Return the [X, Y] coordinate for the center point of the cell that contains the specified text.  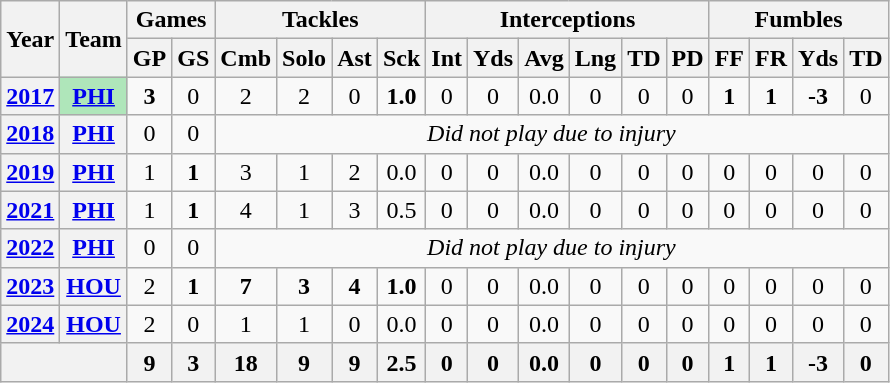
Tackles [320, 20]
FR [772, 58]
Avg [544, 58]
2022 [30, 248]
Int [447, 58]
GS [194, 58]
2019 [30, 172]
Sck [401, 58]
Fumbles [798, 20]
Solo [304, 58]
FF [729, 58]
2018 [30, 134]
2017 [30, 96]
Cmb [246, 58]
Games [170, 20]
2021 [30, 210]
2023 [30, 286]
Team [94, 39]
GP [149, 58]
2.5 [401, 362]
Lng [595, 58]
Ast [355, 58]
2024 [30, 324]
0.5 [401, 210]
18 [246, 362]
PD [688, 58]
Year [30, 39]
Interceptions [568, 20]
7 [246, 286]
